Determine the [x, y] coordinate at the center of the cell enclosing the given text.  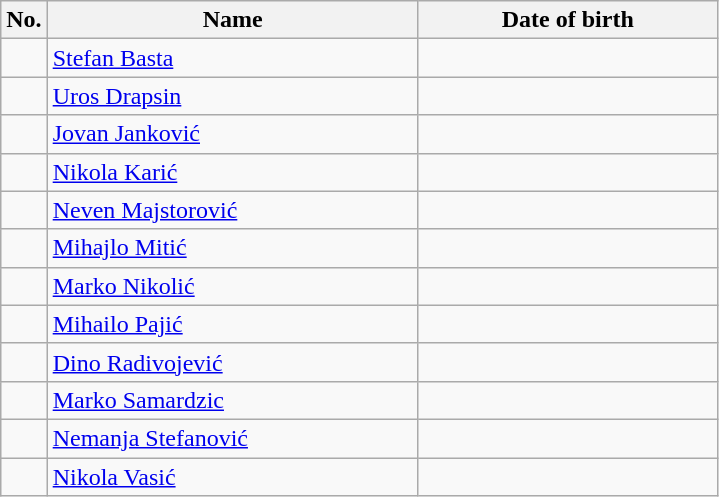
Nikola Vasić [232, 477]
Stefan Basta [232, 58]
Dino Radivojević [232, 362]
Uros Drapsin [232, 96]
Name [232, 20]
Date of birth [568, 20]
Neven Majstorović [232, 210]
Marko Samardzic [232, 400]
Nikola Karić [232, 172]
Jovan Janković [232, 134]
Mihajlo Mitić [232, 248]
No. [24, 20]
Marko Nikolić [232, 286]
Nemanja Stefanović [232, 438]
Mihailo Pajić [232, 324]
